For the text-containing cell, return its midpoint in [x, y] coordinate format. 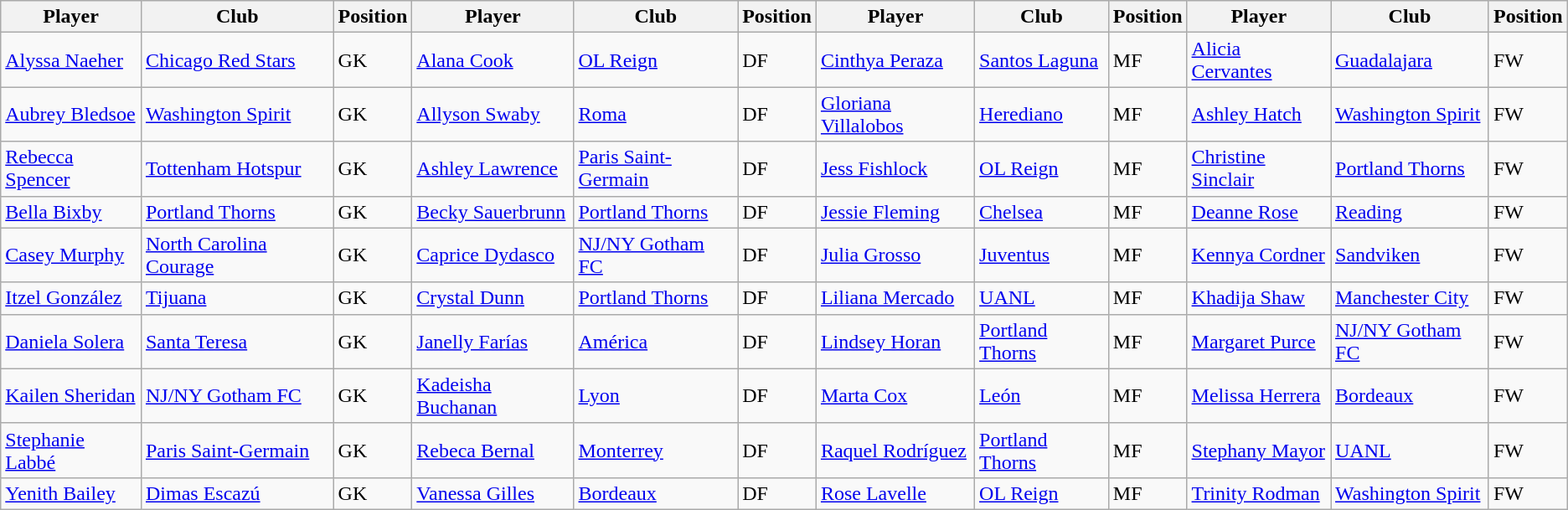
Alicia Cervantes [1258, 60]
Deanne Rose [1258, 212]
Margaret Purce [1258, 342]
América [656, 342]
Juventus [1042, 255]
Stephany Mayor [1258, 451]
León [1042, 395]
North Carolina Courage [237, 255]
Reading [1409, 212]
Trinity Rodman [1258, 493]
Dimas Escazú [237, 493]
Vanessa Gilles [493, 493]
Santos Laguna [1042, 60]
Daniela Solera [71, 342]
Ashley Lawrence [493, 169]
Ashley Hatch [1258, 114]
Alana Cook [493, 60]
Cinthya Peraza [895, 60]
Aubrey Bledsoe [71, 114]
Yenith Bailey [71, 493]
Melissa Herrera [1258, 395]
Tijuana [237, 298]
Bella Bixby [71, 212]
Allyson Swaby [493, 114]
Chelsea [1042, 212]
Lindsey Horan [895, 342]
Chicago Red Stars [237, 60]
Rebeca Bernal [493, 451]
Kailen Sheridan [71, 395]
Lyon [656, 395]
Rose Lavelle [895, 493]
Sandviken [1409, 255]
Casey Murphy [71, 255]
Caprice Dydasco [493, 255]
Gloriana Villalobos [895, 114]
Julia Grosso [895, 255]
Raquel Rodríguez [895, 451]
Alyssa Naeher [71, 60]
Kennya Cordner [1258, 255]
Crystal Dunn [493, 298]
Jess Fishlock [895, 169]
Stephanie Labbé [71, 451]
Becky Sauerbrunn [493, 212]
Herediano [1042, 114]
Khadija Shaw [1258, 298]
Rebecca Spencer [71, 169]
Manchester City [1409, 298]
Christine Sinclair [1258, 169]
Kadeisha Buchanan [493, 395]
Itzel González [71, 298]
Tottenham Hotspur [237, 169]
Santa Teresa [237, 342]
Roma [656, 114]
Liliana Mercado [895, 298]
Janelly Farías [493, 342]
Monterrey [656, 451]
Marta Cox [895, 395]
Guadalajara [1409, 60]
Jessie Fleming [895, 212]
